Find where the given text appears and provide that cell's center as [X, Y] coordinate. 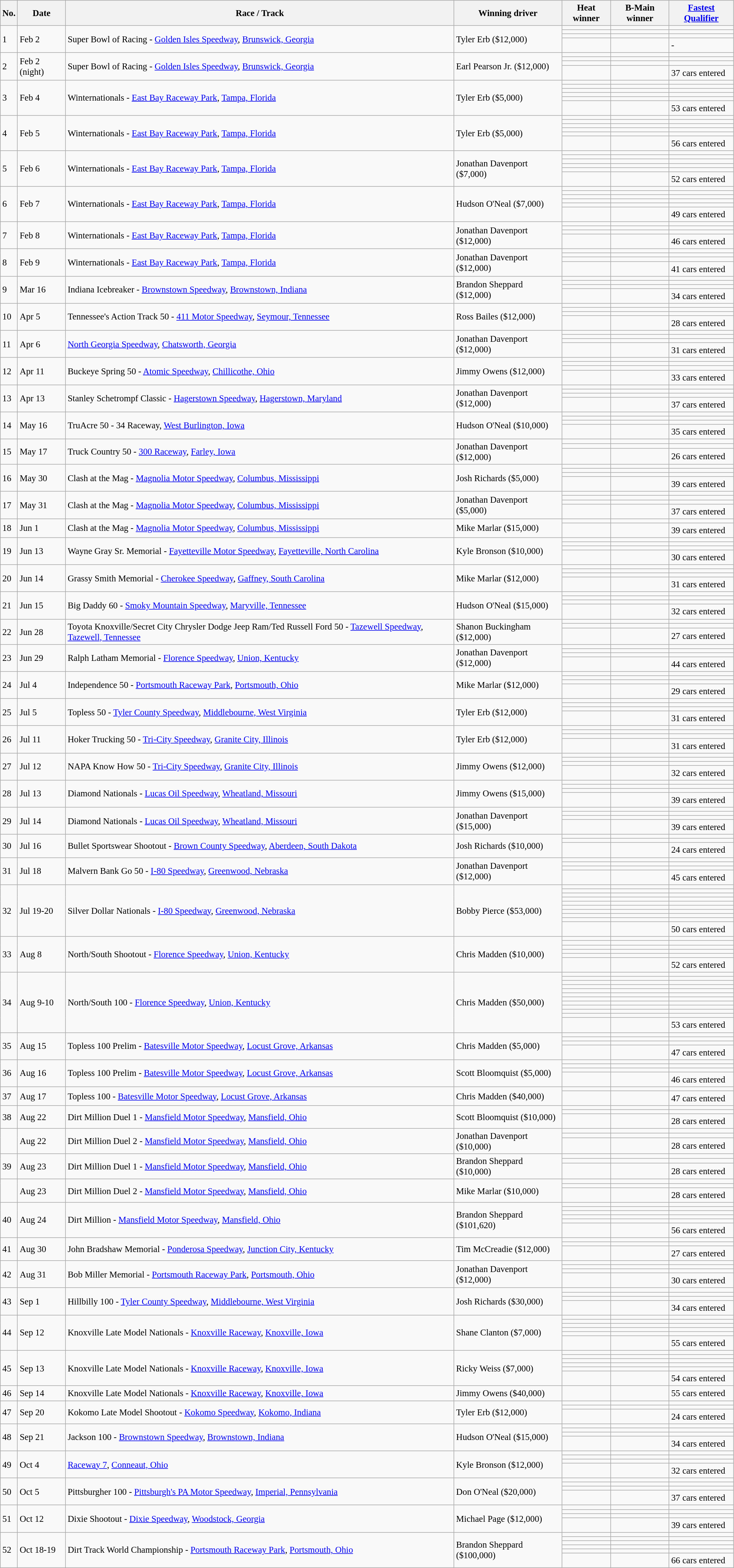
9 [9, 290]
Bullet Sportswear Shootout - Brown County Speedway, Aberdeen, South Dakota [260, 846]
Shanon Buckingham ($12,000) [508, 632]
Jul 12 [42, 767]
Sep 13 [42, 1369]
29 cars entered [701, 691]
Apr 13 [42, 399]
Chris Madden ($5,000) [508, 1046]
50 [9, 1492]
26 [9, 739]
Ross Bailes ($12,000) [508, 317]
Aug 30 [42, 1249]
39 [9, 1167]
41 [9, 1249]
Raceway 7, Conneaut, Ohio [260, 1464]
44 cars entered [701, 664]
Jimmy Owens ($15,000) [508, 794]
41 cars entered [701, 269]
Feb 2 [42, 39]
Dixie Shootout - Dixie Speedway, Woodstock, Georgia [260, 1519]
Big Daddy 60 - Smoky Mountain Speedway, Maryville, Tennessee [260, 605]
34 [9, 1002]
38 [9, 1117]
54 cars entered [701, 1379]
Date [42, 13]
Stanley Schetrompf Classic - Hagerstown Speedway, Hagerstown, Maryland [260, 399]
Feb 7 [42, 204]
Ralph Latham Memorial - Florence Speedway, Union, Kentucky [260, 658]
Feb 2 (night) [42, 67]
21 [9, 605]
Brandon Sheppard ($10,000) [508, 1167]
Kyle Bronson ($12,000) [508, 1464]
Don O'Neal ($20,000) [508, 1492]
Aug 9-10 [42, 1002]
Scott Bloomquist ($10,000) [508, 1117]
13 [9, 399]
Hoker Trucking 50 - Tri-City Speedway, Granite City, Illinois [260, 739]
May 31 [42, 505]
Chris Madden ($40,000) [508, 1096]
Topless 100 - Batesville Motor Speedway, Locust Grove, Arkansas [260, 1096]
Ricky Weiss ($7,000) [508, 1369]
Kokomo Late Model Shootout - Kokomo Speedway, Kokomo, Indiana [260, 1413]
32 [9, 911]
17 [9, 505]
Bob Miller Memorial - Portsmouth Raceway Park, Portsmouth, Ohio [260, 1274]
40 [9, 1220]
Truck Country 50 - 300 Raceway, Farley, Iowa [260, 452]
49 cars entered [701, 215]
Oct 4 [42, 1464]
Toyota Knoxville/Secret City Chrysler Dodge Jeep Ram/Ted Russell Ford 50 - Tazewell Speedway, Tazewell, Tennessee [260, 632]
Apr 5 [42, 317]
Aug 31 [42, 1274]
Jul 19-20 [42, 911]
42 [9, 1274]
NAPA Know How 50 - Tri-City Speedway, Granite City, Illinois [260, 767]
16 [9, 478]
Bobby Pierce ($53,000) [508, 911]
Sep 12 [42, 1333]
Malvern Bank Go 50 - I-80 Speedway, Greenwood, Nebraska [260, 871]
Josh Richards ($10,000) [508, 846]
12 [9, 371]
Josh Richards ($30,000) [508, 1301]
Pittsburgher 100 - Pittsburgh's PA Motor Speedway, Imperial, Pennsylvania [260, 1492]
49 [9, 1464]
Feb 8 [42, 236]
33 [9, 955]
26 cars entered [701, 457]
7 [9, 236]
Jun 28 [42, 632]
Oct 18-19 [42, 1550]
43 [9, 1301]
29 [9, 821]
Josh Richards ($5,000) [508, 478]
Oct 12 [42, 1519]
Sep 20 [42, 1413]
20 [9, 578]
52 [9, 1550]
Aug 24 [42, 1220]
Jul 14 [42, 821]
Earl Pearson Jr. ($12,000) [508, 67]
Apr 6 [42, 344]
Jul 16 [42, 846]
No. [9, 13]
Jul 13 [42, 794]
Hudson O'Neal ($10,000) [508, 425]
6 [9, 204]
Apr 11 [42, 371]
Scott Bloomquist ($5,000) [508, 1074]
46 [9, 1393]
Winning driver [508, 13]
48 [9, 1437]
30 [9, 846]
47 [9, 1413]
TruAcre 50 - 34 Raceway, West Burlington, Iowa [260, 425]
Silver Dollar Nationals - I-80 Speedway, Greenwood, Nebraska [260, 911]
Jun 29 [42, 658]
Race / Track [260, 13]
Sep 14 [42, 1393]
Dirt Million - Mansfield Motor Speedway, Mansfield, Ohio [260, 1220]
- [701, 45]
4 [9, 133]
33 cars entered [701, 377]
Heat winner [586, 13]
2 [9, 67]
Jun 1 [42, 528]
Hillbilly 100 - Tyler County Speedway, Middlebourne, West Virginia [260, 1301]
North/South Shootout - Florence Speedway, Union, Kentucky [260, 955]
Independence 50 - Portsmouth Raceway Park, Portsmouth, Ohio [260, 685]
Hudson O'Neal ($7,000) [508, 204]
11 [9, 344]
Jun 14 [42, 578]
23 [9, 658]
Topless 50 - Tyler County Speedway, Middlebourne, West Virginia [260, 713]
Feb 5 [42, 133]
Sep 21 [42, 1437]
37 [9, 1096]
50 cars entered [701, 929]
May 17 [42, 452]
Feb 9 [42, 262]
Jimmy Owens ($40,000) [508, 1393]
45 cars entered [701, 877]
Brandon Sheppard ($101,620) [508, 1220]
Wayne Gray Sr. Memorial - Fayetteville Motor Speedway, Fayetteville, North Carolina [260, 551]
Aug 8 [42, 955]
Tennessee's Action Track 50 - 411 Motor Speedway, Seymour, Tennessee [260, 317]
Jonathan Davenport ($7,000) [508, 168]
Brandon Sheppard ($12,000) [508, 290]
Aug 16 [42, 1074]
May 30 [42, 478]
Feb 6 [42, 168]
1 [9, 39]
May 16 [42, 425]
Jun 15 [42, 605]
Fastest Qualifier [701, 13]
Jul 5 [42, 713]
Jul 11 [42, 739]
35 cars entered [701, 432]
25 [9, 713]
44 [9, 1333]
Jun 13 [42, 551]
Jul 4 [42, 685]
14 [9, 425]
Shane Clanton ($7,000) [508, 1333]
Michael Page ($12,000) [508, 1519]
15 [9, 452]
Mar 16 [42, 290]
27 [9, 767]
19 [9, 551]
B-Main winner [640, 13]
Oct 5 [42, 1492]
Indiana Icebreaker - Brownstown Speedway, Brownstown, Indiana [260, 290]
36 [9, 1074]
Aug 17 [42, 1096]
31 [9, 871]
Chris Madden ($10,000) [508, 955]
Feb 4 [42, 98]
Jul 18 [42, 871]
Aug 15 [42, 1046]
Tim McCreadie ($12,000) [508, 1249]
Jonathan Davenport ($15,000) [508, 821]
Mike Marlar ($10,000) [508, 1191]
Chris Madden ($50,000) [508, 1002]
35 [9, 1046]
Jonathan Davenport ($5,000) [508, 505]
24 [9, 685]
Jackson 100 - Brownstown Speedway, Brownstown, Indiana [260, 1437]
Jonathan Davenport ($10,000) [508, 1142]
3 [9, 98]
5 [9, 168]
Dirt Track World Championship - Portsmouth Raceway Park, Portsmouth, Ohio [260, 1550]
Buckeye Spring 50 - Atomic Speedway, Chillicothe, Ohio [260, 371]
Kyle Bronson ($10,000) [508, 551]
10 [9, 317]
28 [9, 794]
North Georgia Speedway, Chatsworth, Georgia [260, 344]
66 cars entered [701, 1561]
18 [9, 528]
22 [9, 632]
45 [9, 1369]
8 [9, 262]
North/South 100 - Florence Speedway, Union, Kentucky [260, 1002]
51 [9, 1519]
John Bradshaw Memorial - Ponderosa Speedway, Junction City, Kentucky [260, 1249]
Grassy Smith Memorial - Cherokee Speedway, Gaffney, South Carolina [260, 578]
Brandon Sheppard ($100,000) [508, 1550]
Mike Marlar ($15,000) [508, 528]
Sep 1 [42, 1301]
